For the text-containing cell, return its midpoint in (x, y) coordinate format. 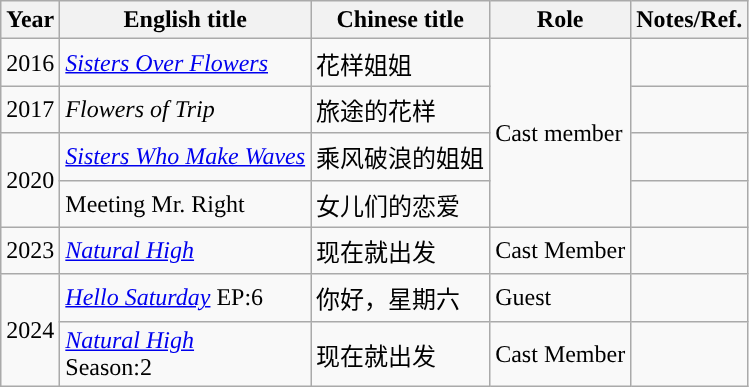
女儿们的恋爱 (400, 204)
Chinese title (400, 20)
Natural High (186, 250)
Meeting Mr. Right (186, 204)
2023 (30, 250)
Sisters Over Flowers (186, 62)
2024 (30, 330)
Natural HighSeason:2 (186, 354)
Year (30, 20)
English title (186, 20)
旅途的花样 (400, 110)
Notes/Ref. (690, 20)
乘风破浪的姐姐 (400, 156)
Guest (560, 298)
Role (560, 20)
2020 (30, 180)
Cast member (560, 133)
花样姐姐 (400, 62)
你好，星期六 (400, 298)
Hello Saturday EP:6 (186, 298)
2016 (30, 62)
Sisters Who Make Waves (186, 156)
2017 (30, 110)
Flowers of Trip (186, 110)
